Determine the (X, Y) coordinate at the center of the cell enclosing the given text.  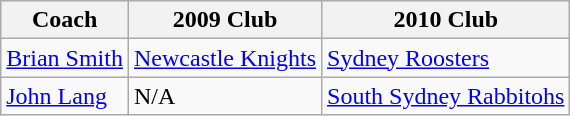
N/A (224, 96)
Newcastle Knights (224, 58)
South Sydney Rabbitohs (446, 96)
Sydney Roosters (446, 58)
Brian Smith (65, 58)
Coach (65, 20)
2010 Club (446, 20)
John Lang (65, 96)
2009 Club (224, 20)
